For the text-containing cell, return its midpoint in (X, Y) coordinate format. 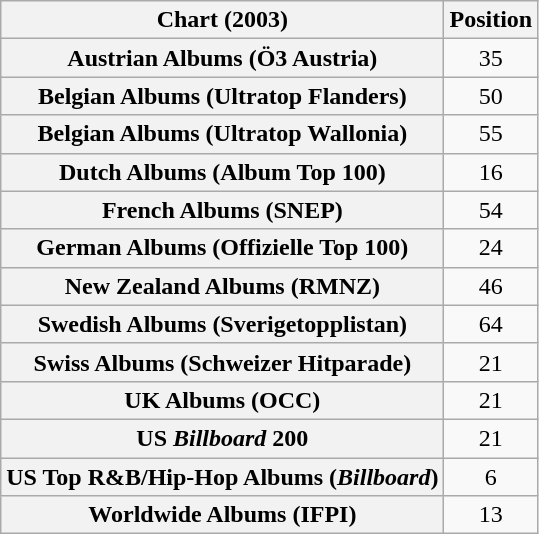
Swiss Albums (Schweizer Hitparade) (222, 362)
US Top R&B/Hip-Hop Albums (Billboard) (222, 477)
6 (491, 477)
New Zealand Albums (RMNZ) (222, 286)
24 (491, 248)
13 (491, 515)
64 (491, 324)
16 (491, 172)
35 (491, 58)
Austrian Albums (Ö3 Austria) (222, 58)
54 (491, 210)
French Albums (SNEP) (222, 210)
Swedish Albums (Sverigetopplistan) (222, 324)
Dutch Albums (Album Top 100) (222, 172)
Position (491, 20)
German Albums (Offizielle Top 100) (222, 248)
50 (491, 96)
46 (491, 286)
UK Albums (OCC) (222, 400)
Belgian Albums (Ultratop Wallonia) (222, 134)
Chart (2003) (222, 20)
55 (491, 134)
Worldwide Albums (IFPI) (222, 515)
Belgian Albums (Ultratop Flanders) (222, 96)
US Billboard 200 (222, 438)
